Locate the cell with the specified text and output its [X, Y] center coordinate. 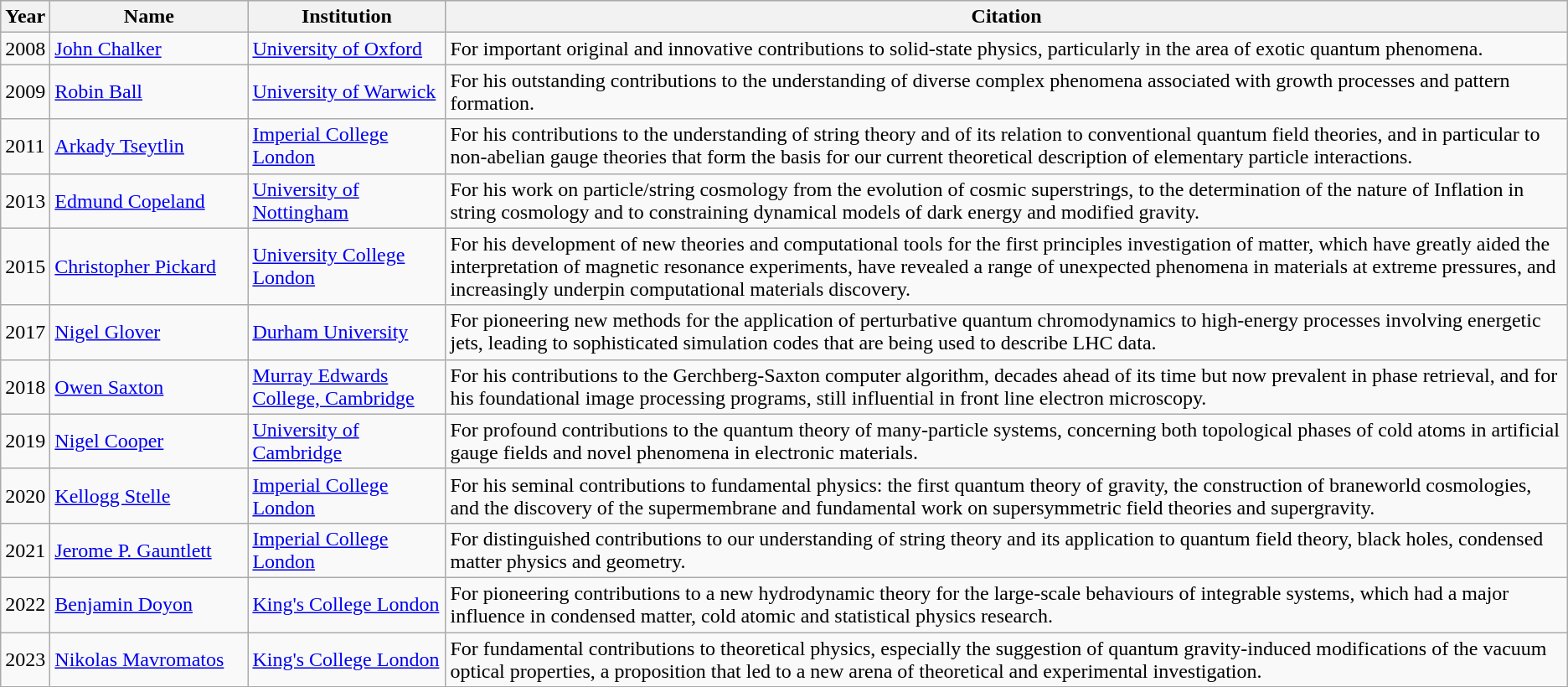
2019 [25, 441]
Nigel Glover [149, 332]
Institution [347, 17]
University of Oxford [347, 49]
Kellogg Stelle [149, 496]
John Chalker [149, 49]
2017 [25, 332]
2023 [25, 659]
Robin Ball [149, 92]
2008 [25, 49]
2011 [25, 146]
Nigel Cooper [149, 441]
Murray Edwards College, Cambridge [347, 387]
Nikolas Mavromatos [149, 659]
Owen Saxton [149, 387]
Arkady Tseytlin [149, 146]
Durham University [347, 332]
2013 [25, 201]
Jerome P. Gauntlett [149, 550]
2022 [25, 605]
Citation [1007, 17]
2009 [25, 92]
University College London [347, 266]
2015 [25, 266]
University of Warwick [347, 92]
2020 [25, 496]
Edmund Copeland [149, 201]
2021 [25, 550]
For his outstanding contributions to the understanding of diverse complex phenomena associated with growth processes and pattern formation. [1007, 92]
University of Cambridge [347, 441]
For important original and innovative contributions to solid-state physics, particularly in the area of exotic quantum phenomena. [1007, 49]
2018 [25, 387]
University of Nottingham [347, 201]
Year [25, 17]
Christopher Pickard [149, 266]
Benjamin Doyon [149, 605]
Name [149, 17]
